Capture the cell that displays the provided text and extract its (x, y) central coordinate. 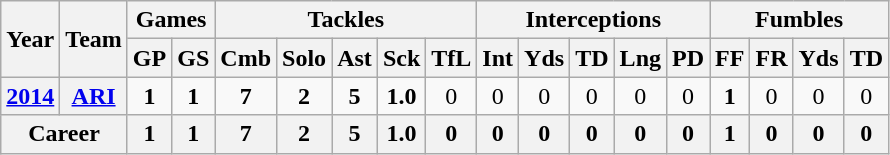
Solo (304, 58)
ARI (94, 96)
Lng (640, 58)
TfL (452, 58)
Cmb (246, 58)
Interceptions (594, 20)
PD (688, 58)
Ast (355, 58)
GP (149, 58)
GS (194, 58)
Fumbles (800, 20)
Year (30, 39)
Team (94, 39)
Career (64, 134)
Tackles (346, 20)
Sck (401, 58)
Games (170, 20)
FF (730, 58)
2014 (30, 96)
FR (772, 58)
Int (498, 58)
